Return (X, Y) of the center of cell containing provided text 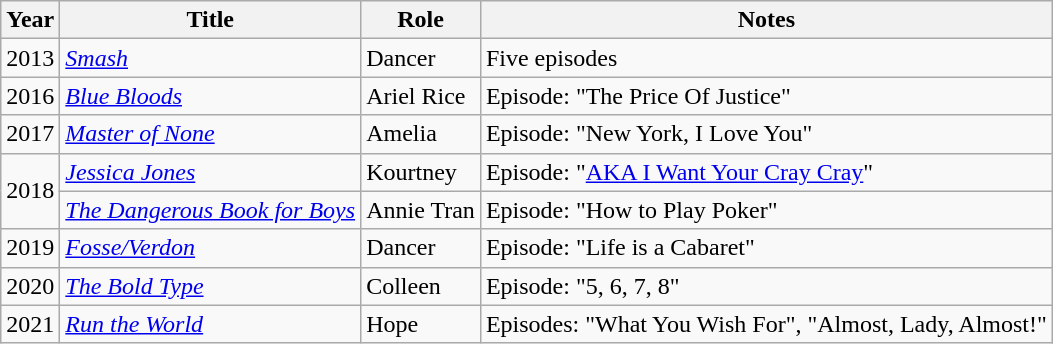
2020 (30, 286)
Run the World (210, 324)
2013 (30, 58)
Blue Bloods (210, 96)
2019 (30, 248)
Episode: "How to Play Poker" (766, 210)
2017 (30, 134)
Hope (421, 324)
Five episodes (766, 58)
Smash (210, 58)
2018 (30, 191)
The Dangerous Book for Boys (210, 210)
Episodes: "What You Wish For", "Almost, Lady, Almost!" (766, 324)
Episode: "The Price Of Justice" (766, 96)
Amelia (421, 134)
Title (210, 20)
Jessica Jones (210, 172)
2021 (30, 324)
Episode: "New York, I Love You" (766, 134)
Colleen (421, 286)
Role (421, 20)
Kourtney (421, 172)
Episode: "5, 6, 7, 8" (766, 286)
Year (30, 20)
Ariel Rice (421, 96)
The Bold Type (210, 286)
Fosse/Verdon (210, 248)
Episode: "Life is a Cabaret" (766, 248)
Annie Tran (421, 210)
Episode: "AKA I Want Your Cray Cray" (766, 172)
Master of None (210, 134)
Notes (766, 20)
2016 (30, 96)
